Identify which cell holds the provided text, then report its (x, y) central coordinate. 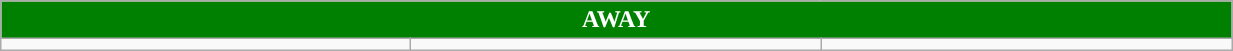
AWAY (616, 20)
